For the text-containing cell, return its midpoint in [x, y] coordinate format. 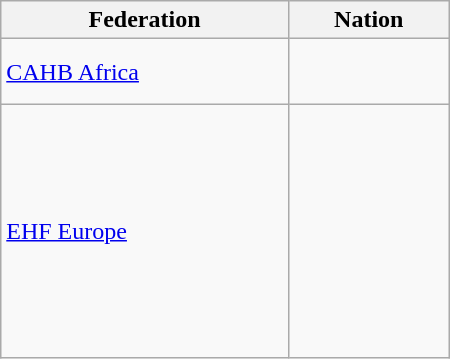
EHF Europe [145, 231]
Federation [145, 20]
Nation [368, 20]
CAHB Africa [145, 72]
